Locate the cell with the specified text and output its (x, y) center coordinate. 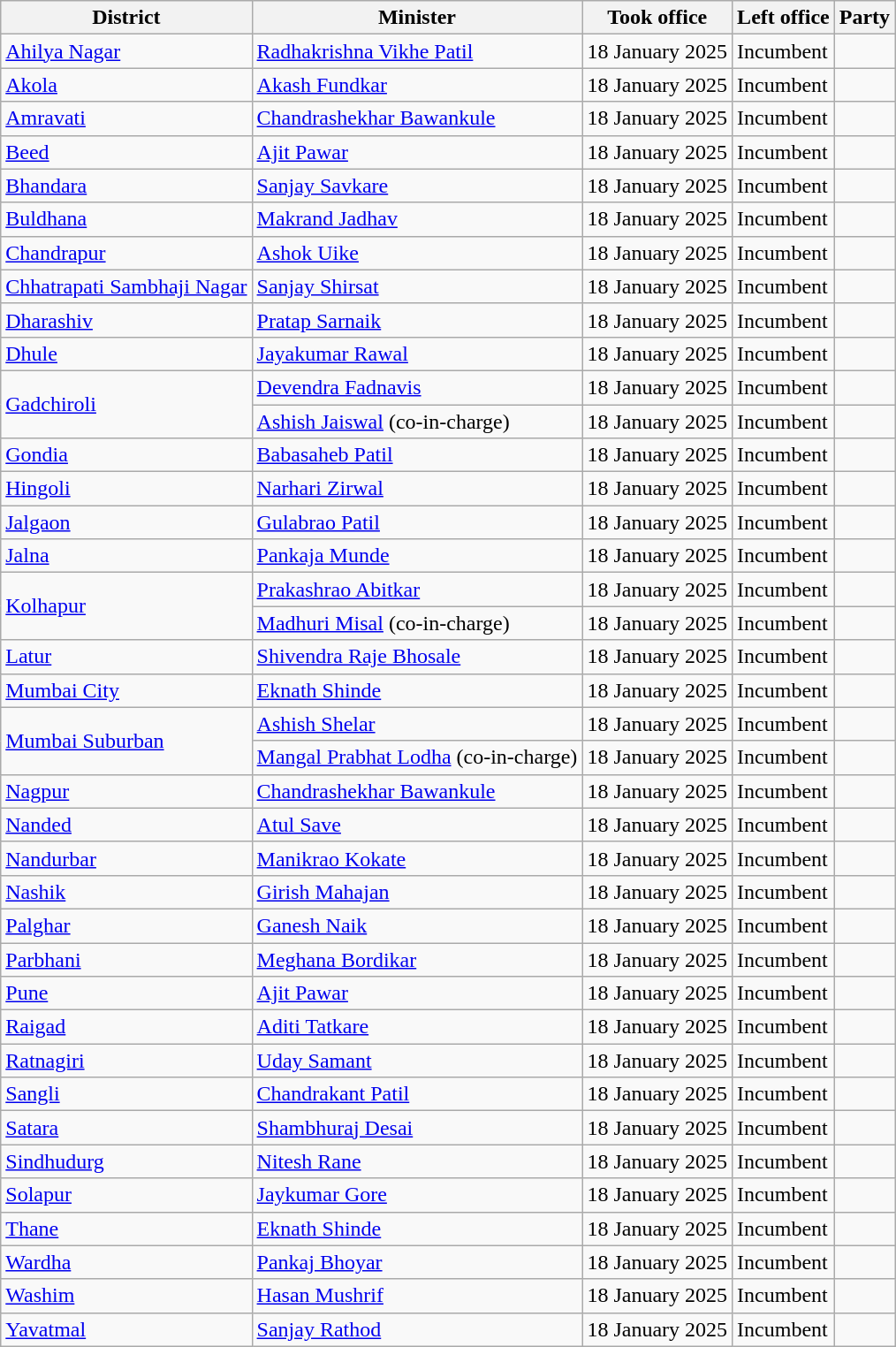
Yavatmal (126, 1329)
Gadchiroli (126, 404)
Babasaheb Patil (417, 455)
Amravati (126, 118)
Minister (417, 18)
Thane (126, 1229)
Prakashrao Abitkar (417, 590)
Kolhapur (126, 606)
Parbhani (126, 959)
Aditi Tatkare (417, 1027)
Jayakumar Rawal (417, 354)
Ahilya Nagar (126, 51)
Pankaja Munde (417, 556)
Nandurbar (126, 858)
Party (864, 18)
Pune (126, 993)
Mumbai City (126, 690)
Pankaj Bhoyar (417, 1262)
Girish Mahajan (417, 892)
Gulabrao Patil (417, 522)
Solapur (126, 1195)
Wardha (126, 1262)
Meghana Bordikar (417, 959)
Devendra Fadnavis (417, 387)
Chandrapur (126, 253)
Hingoli (126, 489)
Akola (126, 85)
Dhule (126, 354)
Satara (126, 1128)
Pratap Sarnaik (417, 320)
Sangli (126, 1094)
Nashik (126, 892)
Took office (657, 18)
Raigad (126, 1027)
Ratnagiri (126, 1061)
Sindhudurg (126, 1161)
Narhari Zirwal (417, 489)
Nitesh Rane (417, 1161)
Nanded (126, 825)
Radhakrishna Vikhe Patil (417, 51)
Atul Save (417, 825)
Shambhuraj Desai (417, 1128)
Beed (126, 152)
District (126, 18)
Ashish Shelar (417, 724)
Sanjay Shirsat (417, 286)
Jalgaon (126, 522)
Sanjay Rathod (417, 1329)
Manikrao Kokate (417, 858)
Washim (126, 1296)
Mumbai Suburban (126, 741)
Dharashiv (126, 320)
Ashish Jaiswal (co-in-charge) (417, 422)
Hasan Mushrif (417, 1296)
Ganesh Naik (417, 925)
Buldhana (126, 219)
Latur (126, 657)
Shivendra Raje Bhosale (417, 657)
Akash Fundkar (417, 85)
Mangal Prabhat Lodha (co-in-charge) (417, 757)
Jaykumar Gore (417, 1195)
Chhatrapati Sambhaji Nagar (126, 286)
Uday Samant (417, 1061)
Bhandara (126, 186)
Ashok Uike (417, 253)
Chandrakant Patil (417, 1094)
Palghar (126, 925)
Sanjay Savkare (417, 186)
Madhuri Misal (co-in-charge) (417, 623)
Left office (784, 18)
Jalna (126, 556)
Gondia (126, 455)
Nagpur (126, 791)
Makrand Jadhav (417, 219)
